Return [x, y] of the center of cell containing provided text 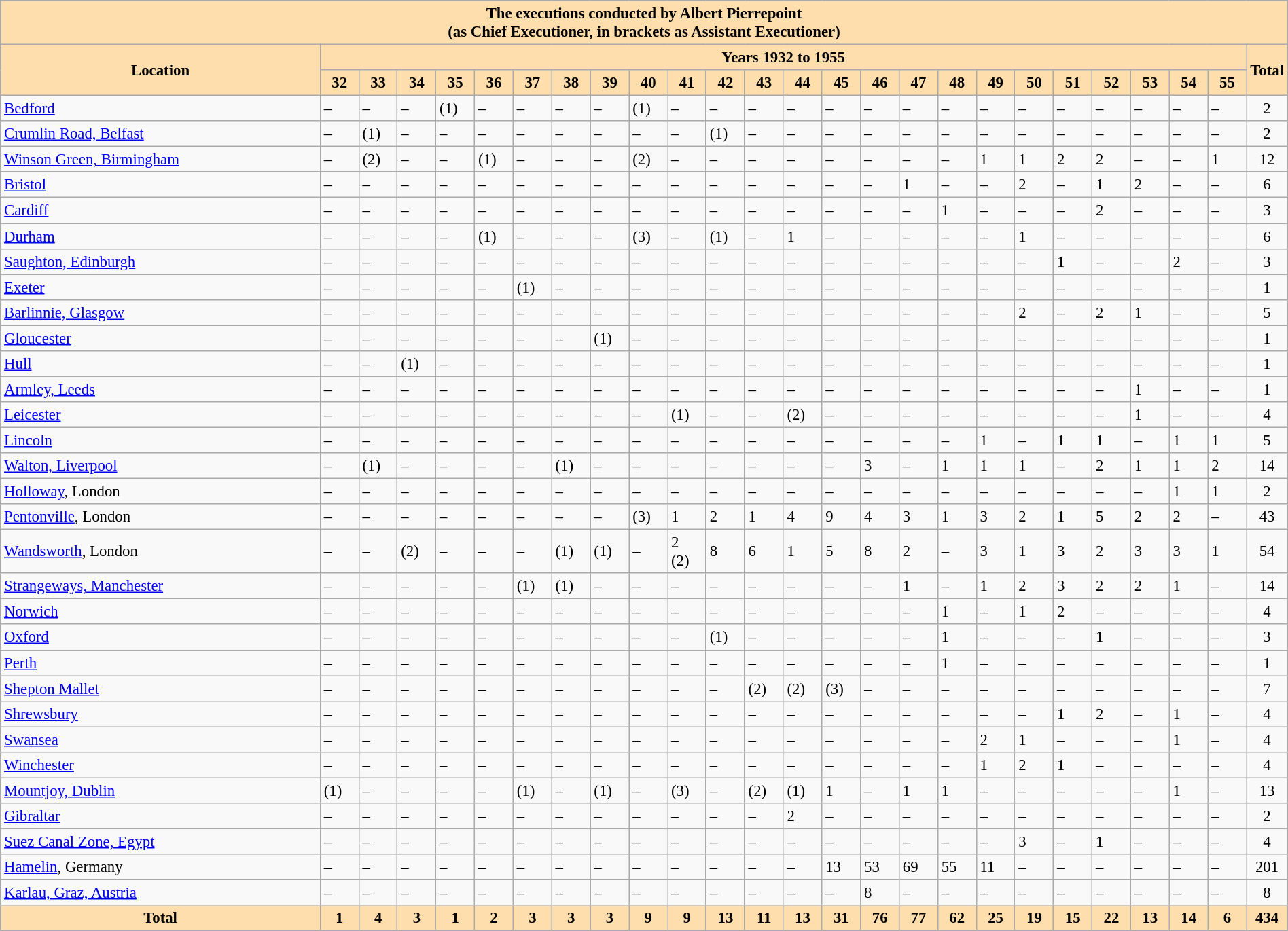
Armley, Leeds [160, 389]
Leicester [160, 415]
41 [687, 83]
Oxford [160, 638]
Hamelin, Germany [160, 867]
42 [726, 83]
49 [996, 83]
Cardiff [160, 211]
22 [1111, 918]
38 [571, 83]
36 [495, 83]
33 [378, 83]
Walton, Liverpool [160, 466]
Pentonville, London [160, 517]
Norwich [160, 612]
Hull [160, 364]
47 [918, 83]
201 [1267, 867]
Suez Canal Zone, Egypt [160, 841]
39 [610, 83]
7 [1267, 689]
Strangeways, Manchester [160, 586]
Crumlin Road, Belfast [160, 134]
Holloway, London [160, 492]
45 [841, 83]
48 [956, 83]
Durham [160, 236]
31 [841, 918]
Mountjoy, Dublin [160, 790]
Perth [160, 663]
46 [880, 83]
69 [918, 867]
Gloucester [160, 338]
Shepton Mallet [160, 689]
77 [918, 918]
34 [417, 83]
Bedford [160, 109]
Swansea [160, 740]
Karlau, Graz, Austria [160, 893]
52 [1111, 83]
Wandsworth, London [160, 551]
Years 1932 to 1955 [783, 58]
37 [533, 83]
Lincoln [160, 440]
12 [1267, 160]
40 [648, 83]
Exeter [160, 287]
50 [1034, 83]
15 [1073, 918]
62 [956, 918]
Shrewsbury [160, 714]
2 (2) [687, 551]
434 [1267, 918]
76 [880, 918]
Barlinnie, Glasgow [160, 312]
51 [1073, 83]
35 [455, 83]
Winchester [160, 765]
32 [340, 83]
19 [1034, 918]
25 [996, 918]
Bristol [160, 185]
Gibraltar [160, 816]
The executions conducted by Albert Pierrepoint (as Chief Executioner, in brackets as Assistant Executioner) [644, 23]
Winson Green, Birmingham [160, 160]
44 [803, 83]
Location [160, 71]
Saughton, Edinburgh [160, 261]
